Locate the cell with the specified text and output its (X, Y) center coordinate. 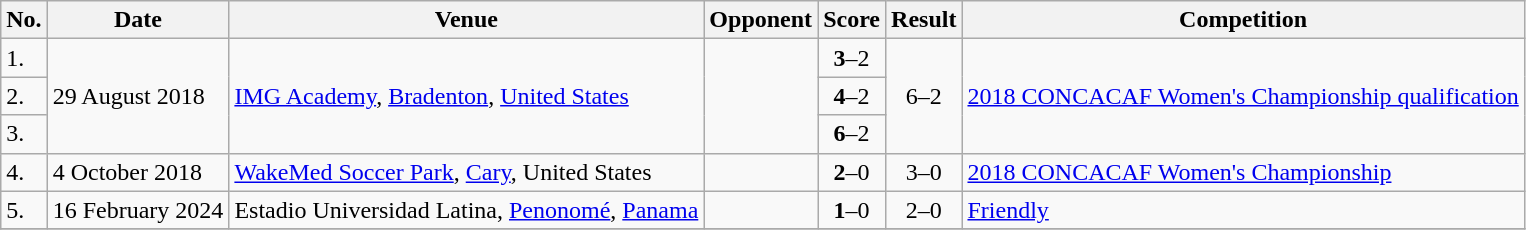
WakeMed Soccer Park, Cary, United States (466, 172)
Venue (466, 20)
2018 CONCACAF Women's Championship qualification (1243, 96)
5. (24, 210)
1. (24, 58)
3–0 (924, 172)
No. (24, 20)
4. (24, 172)
2018 CONCACAF Women's Championship (1243, 172)
IMG Academy, Bradenton, United States (466, 96)
1–0 (852, 210)
4 October 2018 (138, 172)
Friendly (1243, 210)
3–2 (852, 58)
Opponent (761, 20)
16 February 2024 (138, 210)
Estadio Universidad Latina, Penonomé, Panama (466, 210)
Score (852, 20)
Competition (1243, 20)
3. (24, 134)
Result (924, 20)
Date (138, 20)
4–2 (852, 96)
2. (24, 96)
29 August 2018 (138, 96)
